Return the [x, y] coordinate for the center point of the cell that contains the specified text.  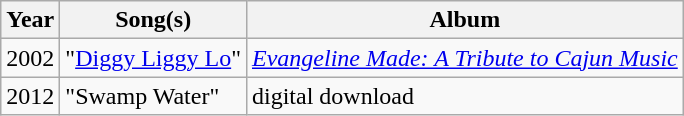
Song(s) [154, 20]
2012 [30, 96]
Year [30, 20]
Evangeline Made: A Tribute to Cajun Music [464, 58]
digital download [464, 96]
Album [464, 20]
2002 [30, 58]
"Swamp Water" [154, 96]
"Diggy Liggy Lo" [154, 58]
